For the text-containing cell, return its midpoint in [x, y] coordinate format. 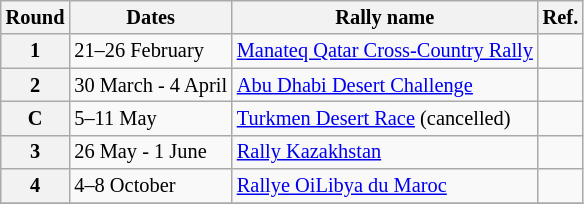
5–11 May [150, 118]
Abu Dhabi Desert Challenge [385, 85]
3 [36, 152]
Manateq Qatar Cross-Country Rally [385, 51]
Dates [150, 17]
2 [36, 85]
30 March - 4 April [150, 85]
Rallye OiLibya du Maroc [385, 186]
Rally Kazakhstan [385, 152]
4–8 October [150, 186]
Ref. [560, 17]
C [36, 118]
Turkmen Desert Race (cancelled) [385, 118]
Rally name [385, 17]
21–26 February [150, 51]
26 May - 1 June [150, 152]
4 [36, 186]
1 [36, 51]
Round [36, 17]
